Capture the cell that displays the provided text and extract its [X, Y] central coordinate. 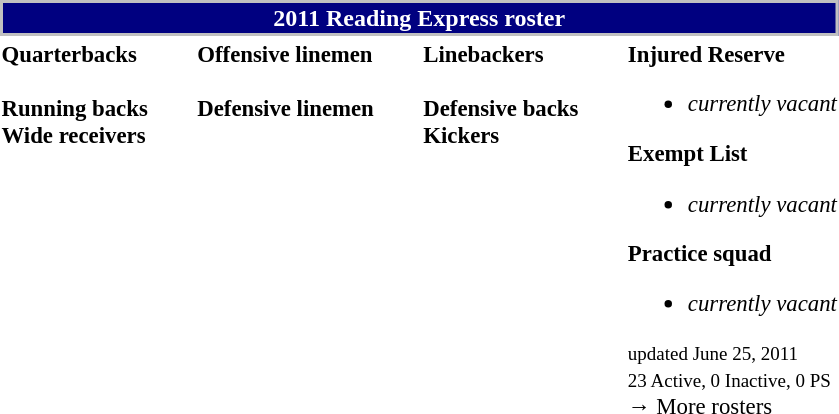
2011 Reading Express roster [419, 18]
